Search for the cell housing the specified text and yield its (x, y) center coordinate. 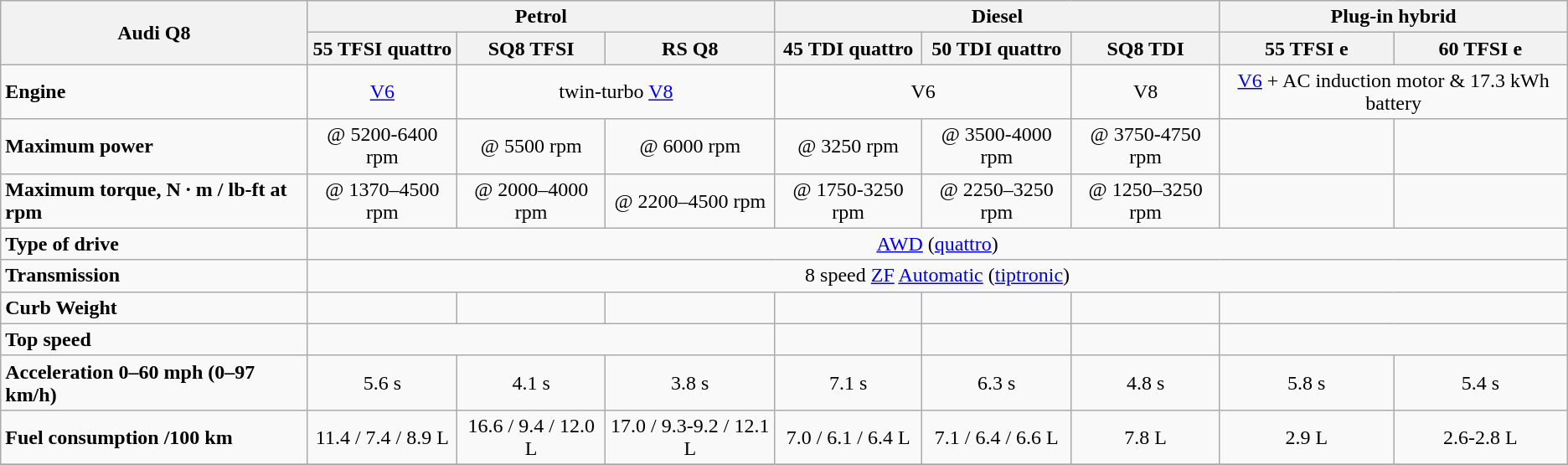
SQ8 TFSI (531, 49)
Diesel (997, 17)
@ 5500 rpm (531, 146)
5.6 s (382, 382)
Type of drive (154, 244)
4.8 s (1146, 382)
60 TFSI e (1481, 49)
Maximum power (154, 146)
@ 3750-4750 rpm (1146, 146)
Top speed (154, 339)
Plug-in hybrid (1394, 17)
7.8 L (1146, 437)
RS Q8 (690, 49)
Transmission (154, 276)
@ 3250 rpm (848, 146)
@ 5200-6400 rpm (382, 146)
5.8 s (1307, 382)
V8 (1146, 92)
50 TDI quattro (997, 49)
55 TFSI e (1307, 49)
7.1 s (848, 382)
7.1 / 6.4 / 6.6 L (997, 437)
AWD (quattro) (937, 244)
@ 1750-3250 rpm (848, 201)
17.0 / 9.3-9.2 / 12.1 L (690, 437)
Curb Weight (154, 307)
Audi Q8 (154, 33)
V6 + AC induction motor & 17.3 kWh battery (1394, 92)
3.8 s (690, 382)
Petrol (541, 17)
@ 1250–3250 rpm (1146, 201)
5.4 s (1481, 382)
@ 6000 rpm (690, 146)
Fuel consumption /100 km (154, 437)
2.9 L (1307, 437)
4.1 s (531, 382)
55 TFSI quattro (382, 49)
@ 2000–4000 rpm (531, 201)
twin-turbo V8 (616, 92)
Maximum torque, N · m / lb-ft at rpm (154, 201)
@ 2200–4500 rpm (690, 201)
Engine (154, 92)
8 speed ZF Automatic (tiptronic) (937, 276)
45 TDI quattro (848, 49)
@ 3500-4000 rpm (997, 146)
SQ8 TDI (1146, 49)
@ 2250–3250 rpm (997, 201)
11.4 / 7.4 / 8.9 L (382, 437)
@ 1370–4500 rpm (382, 201)
Acceleration 0–60 mph (0–97 km/h) (154, 382)
7.0 / 6.1 / 6.4 L (848, 437)
2.6-2.8 L (1481, 437)
6.3 s (997, 382)
16.6 / 9.4 / 12.0 L (531, 437)
